Return the (X, Y) coordinate for the center point of the cell that contains the specified text.  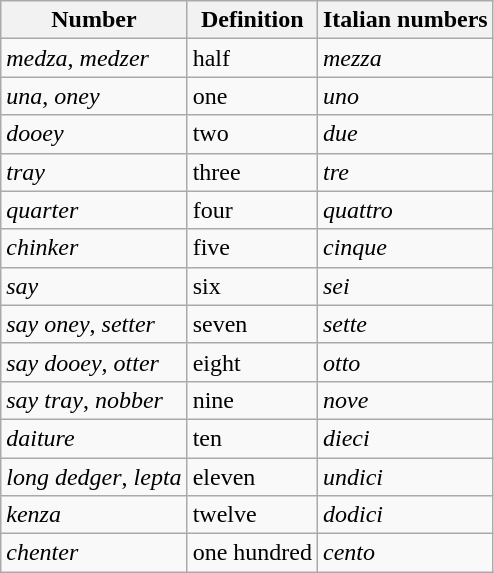
long dedger, lepta (94, 477)
Number (94, 20)
sette (405, 324)
three (252, 172)
twelve (252, 515)
dieci (405, 438)
half (252, 58)
say dooey, otter (94, 362)
dodici (405, 515)
four (252, 210)
seven (252, 324)
ten (252, 438)
tre (405, 172)
una, oney (94, 96)
two (252, 134)
otto (405, 362)
Definition (252, 20)
quattro (405, 210)
undici (405, 477)
one hundred (252, 553)
eight (252, 362)
quarter (94, 210)
dooey (94, 134)
one (252, 96)
chinker (94, 248)
five (252, 248)
cento (405, 553)
cinque (405, 248)
uno (405, 96)
six (252, 286)
eleven (252, 477)
nine (252, 400)
nove (405, 400)
kenza (94, 515)
medza, medzer (94, 58)
sei (405, 286)
mezza (405, 58)
daiture (94, 438)
chenter (94, 553)
Italian numbers (405, 20)
say oney, setter (94, 324)
tray (94, 172)
due (405, 134)
say tray, nobber (94, 400)
say (94, 286)
